Provide the [X, Y] coordinate of the cell's center where the given text is located.  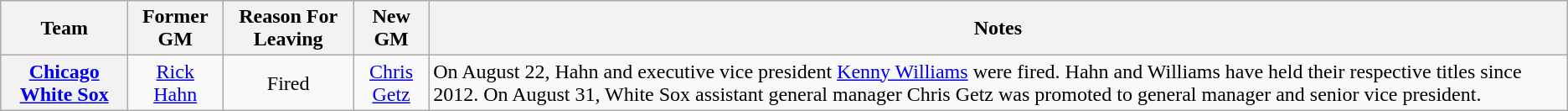
Chris Getz [390, 82]
Fired [288, 82]
Chicago White Sox [64, 82]
Notes [998, 29]
Former GM [176, 29]
New GM [390, 29]
Reason For Leaving [288, 29]
Team [64, 29]
Rick Hahn [176, 82]
